Return the [x, y] coordinate for the center point of the cell that contains the specified text.  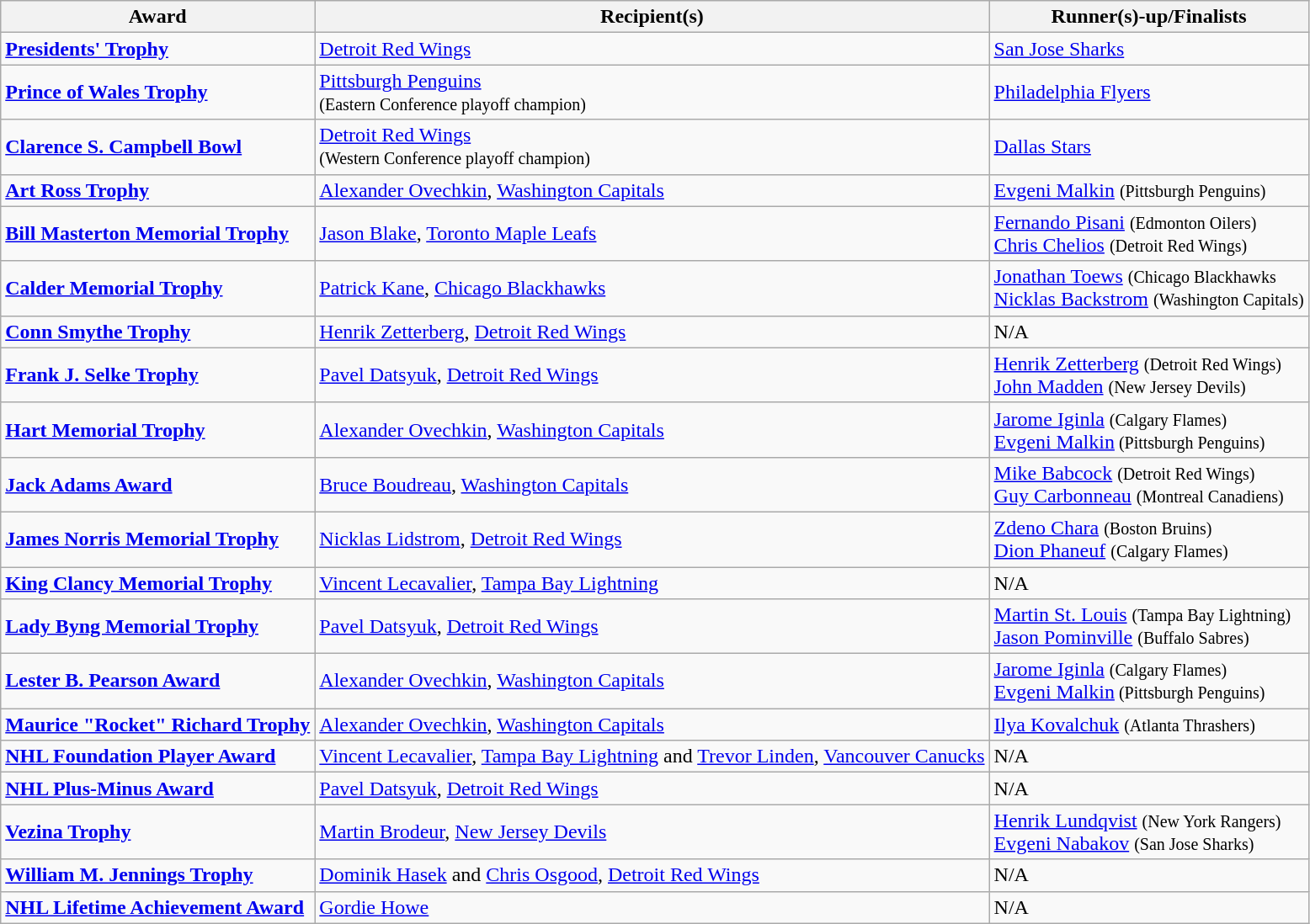
William M. Jennings Trophy [158, 875]
Jack Adams Award [158, 485]
Detroit Red Wings (Western Conference playoff champion) [652, 146]
Henrik Zetterberg, Detroit Red Wings [652, 332]
Bill Masterton Memorial Trophy [158, 234]
Zdeno Chara (Boston Bruins)Dion Phaneuf (Calgary Flames) [1148, 539]
Nicklas Lidstrom, Detroit Red Wings [652, 539]
James Norris Memorial Trophy [158, 539]
Hart Memorial Trophy [158, 429]
Award [158, 17]
San Jose Sharks [1148, 49]
Runner(s)-up/Finalists [1148, 17]
Jonathan Toews (Chicago BlackhawksNicklas Backstrom (Washington Capitals) [1148, 288]
Pittsburgh Penguins (Eastern Conference playoff champion) [652, 93]
Bruce Boudreau, Washington Capitals [652, 485]
Vezina Trophy [158, 831]
Detroit Red Wings [652, 49]
NHL Plus-Minus Award [158, 789]
Clarence S. Campbell Bowl [158, 146]
Philadelphia Flyers [1148, 93]
Dallas Stars [1148, 146]
Lester B. Pearson Award [158, 682]
Maurice "Rocket" Richard Trophy [158, 725]
Mike Babcock (Detroit Red Wings)Guy Carbonneau (Montreal Canadiens) [1148, 485]
NHL Foundation Player Award [158, 757]
Gordie Howe [652, 907]
Lady Byng Memorial Trophy [158, 626]
Henrik Zetterberg (Detroit Red Wings)John Madden (New Jersey Devils) [1148, 375]
Recipient(s) [652, 17]
Frank J. Selke Trophy [158, 375]
Martin St. Louis (Tampa Bay Lightning)Jason Pominville (Buffalo Sabres) [1148, 626]
NHL Lifetime Achievement Award [158, 907]
Vincent Lecavalier, Tampa Bay Lightning [652, 583]
Jason Blake, Toronto Maple Leafs [652, 234]
Henrik Lundqvist (New York Rangers)Evgeni Nabakov (San Jose Sharks) [1148, 831]
Calder Memorial Trophy [158, 288]
Prince of Wales Trophy [158, 93]
Vincent Lecavalier, Tampa Bay Lightning and Trevor Linden, Vancouver Canucks [652, 757]
Patrick Kane, Chicago Blackhawks [652, 288]
Fernando Pisani (Edmonton Oilers)Chris Chelios (Detroit Red Wings) [1148, 234]
Ilya Kovalchuk (Atlanta Thrashers) [1148, 725]
Art Ross Trophy [158, 190]
Evgeni Malkin (Pittsburgh Penguins) [1148, 190]
Dominik Hasek and Chris Osgood, Detroit Red Wings [652, 875]
Conn Smythe Trophy [158, 332]
Martin Brodeur, New Jersey Devils [652, 831]
King Clancy Memorial Trophy [158, 583]
Presidents' Trophy [158, 49]
